Identify which cell holds the provided text, then report its [X, Y] central coordinate. 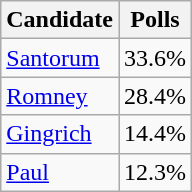
Romney [60, 96]
Candidate [60, 20]
Polls [154, 20]
28.4% [154, 96]
Santorum [60, 58]
12.3% [154, 172]
Gingrich [60, 134]
Paul [60, 172]
14.4% [154, 134]
33.6% [154, 58]
